Return [x, y] of the center of cell containing provided text 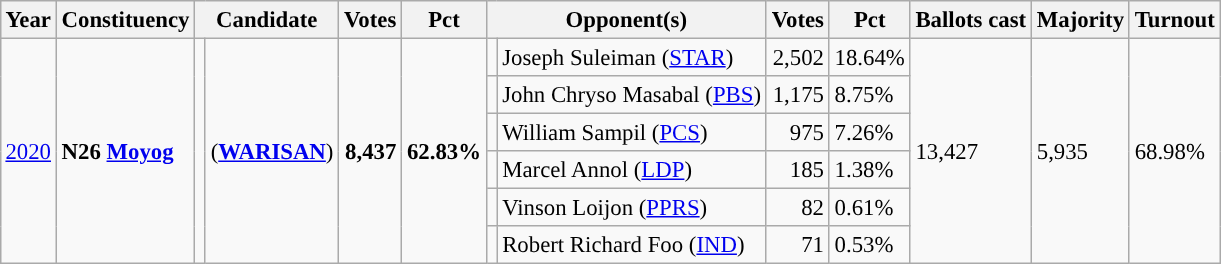
2020 [28, 151]
Constituency [125, 20]
(WARISAN) [272, 151]
Ballots cast [970, 20]
Vinson Loijon (PPRS) [632, 208]
13,427 [970, 151]
8.75% [870, 95]
62.83% [444, 151]
1,175 [798, 95]
William Sampil (PCS) [632, 133]
71 [798, 245]
John Chryso Masabal (PBS) [632, 95]
Marcel Annol (LDP) [632, 170]
Majority [1080, 20]
185 [798, 170]
18.64% [870, 57]
N26 Moyog [125, 151]
975 [798, 133]
Robert Richard Foo (IND) [632, 245]
68.98% [1174, 151]
Joseph Suleiman (STAR) [632, 57]
0.61% [870, 208]
8,437 [370, 151]
1.38% [870, 170]
0.53% [870, 245]
Candidate [267, 20]
Opponent(s) [626, 20]
5,935 [1080, 151]
Turnout [1174, 20]
82 [798, 208]
7.26% [870, 133]
2,502 [798, 57]
Year [28, 20]
